Return [x, y] of the center of cell containing provided text 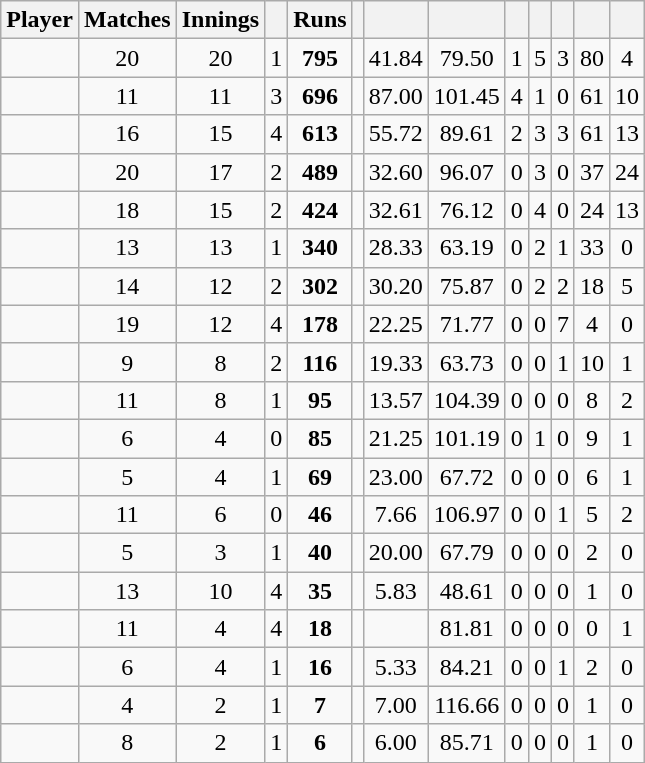
7.66 [396, 515]
41.84 [396, 58]
95 [320, 400]
33 [592, 248]
46 [320, 515]
85.71 [466, 743]
116 [320, 362]
5.83 [396, 591]
79.50 [466, 58]
48.61 [466, 591]
Matches [127, 20]
63.19 [466, 248]
63.73 [466, 362]
Runs [320, 20]
Innings [220, 20]
32.61 [396, 210]
Player [40, 20]
55.72 [396, 134]
101.45 [466, 96]
6.00 [396, 743]
19.33 [396, 362]
35 [320, 591]
32.60 [396, 172]
340 [320, 248]
795 [320, 58]
14 [127, 286]
104.39 [466, 400]
20.00 [396, 553]
696 [320, 96]
80 [592, 58]
489 [320, 172]
424 [320, 210]
22.25 [396, 324]
67.72 [466, 477]
19 [127, 324]
84.21 [466, 667]
67.79 [466, 553]
613 [320, 134]
23.00 [396, 477]
178 [320, 324]
89.61 [466, 134]
13.57 [396, 400]
81.81 [466, 629]
71.77 [466, 324]
17 [220, 172]
101.19 [466, 438]
7.00 [396, 705]
30.20 [396, 286]
116.66 [466, 705]
37 [592, 172]
85 [320, 438]
302 [320, 286]
75.87 [466, 286]
40 [320, 553]
21.25 [396, 438]
76.12 [466, 210]
5.33 [396, 667]
87.00 [396, 96]
69 [320, 477]
28.33 [396, 248]
106.97 [466, 515]
96.07 [466, 172]
